For the text-containing cell, return its midpoint in [X, Y] coordinate format. 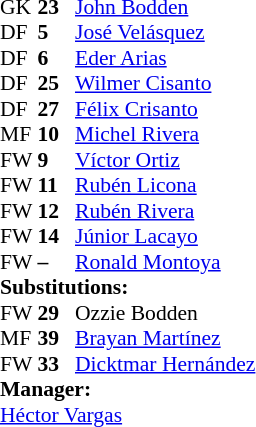
Júnior Lacayo [165, 237]
Manager: [128, 389]
Víctor Ortiz [165, 160]
Rubén Licona [165, 185]
11 [57, 185]
Rubén Rivera [165, 211]
29 [57, 313]
39 [57, 339]
33 [57, 364]
José Velásquez [165, 33]
Ozzie Bodden [165, 313]
12 [57, 211]
Brayan Martínez [165, 339]
14 [57, 237]
Michel Rivera [165, 135]
Ronald Montoya [165, 262]
10 [57, 135]
Dicktmar Hernández [165, 364]
Félix Crisanto [165, 109]
27 [57, 109]
9 [57, 160]
Eder Arias [165, 58]
Substitutions: [128, 287]
6 [57, 58]
Wilmer Cisanto [165, 83]
5 [57, 33]
25 [57, 83]
– [57, 262]
